Return the (X, Y) coordinate for the center point of the cell that contains the specified text.  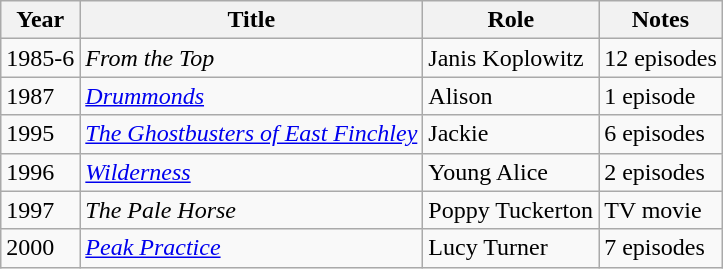
The Ghostbusters of East Finchley (252, 134)
Drummonds (252, 96)
Notes (661, 20)
The Pale Horse (252, 210)
Title (252, 20)
6 episodes (661, 134)
Role (511, 20)
1997 (40, 210)
Alison (511, 96)
Peak Practice (252, 248)
Jackie (511, 134)
1995 (40, 134)
2 episodes (661, 172)
Wilderness (252, 172)
2000 (40, 248)
Poppy Tuckerton (511, 210)
12 episodes (661, 58)
7 episodes (661, 248)
Young Alice (511, 172)
1985-6 (40, 58)
TV movie (661, 210)
1996 (40, 172)
1 episode (661, 96)
1987 (40, 96)
From the Top (252, 58)
Year (40, 20)
Janis Koplowitz (511, 58)
Lucy Turner (511, 248)
